Return (X, Y) of the center of cell containing provided text 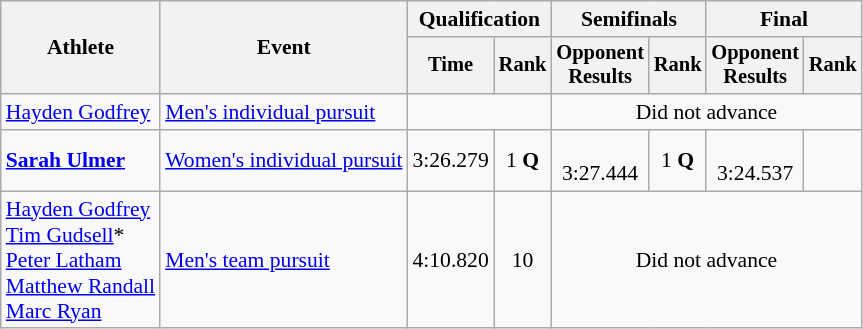
3:27.444 (600, 160)
Men's team pursuit (284, 260)
Men's individual pursuit (284, 112)
Women's individual pursuit (284, 160)
Event (284, 48)
Time (450, 66)
3:26.279 (450, 160)
Hayden Godfrey (80, 112)
Sarah Ulmer (80, 160)
Final (784, 19)
Hayden GodfreyTim Gudsell*Peter LathamMatthew RandallMarc Ryan (80, 260)
Semifinals (628, 19)
10 (523, 260)
Qualification (479, 19)
3:24.537 (754, 160)
4:10.820 (450, 260)
Athlete (80, 48)
